Detect which cell encompasses the target text, then output its [X, Y] center coordinate. 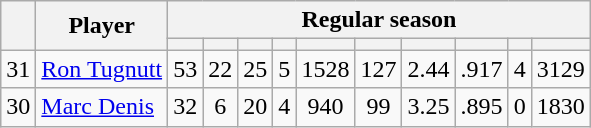
99 [378, 107]
Ron Tugnutt [102, 69]
32 [186, 107]
31 [18, 69]
Player [102, 26]
.895 [482, 107]
Regular season [380, 20]
1830 [560, 107]
5 [284, 69]
20 [256, 107]
1528 [326, 69]
.917 [482, 69]
53 [186, 69]
3129 [560, 69]
2.44 [428, 69]
22 [220, 69]
3.25 [428, 107]
25 [256, 69]
127 [378, 69]
940 [326, 107]
30 [18, 107]
0 [520, 107]
6 [220, 107]
Marc Denis [102, 107]
